Identify which cell holds the provided text, then report its (X, Y) central coordinate. 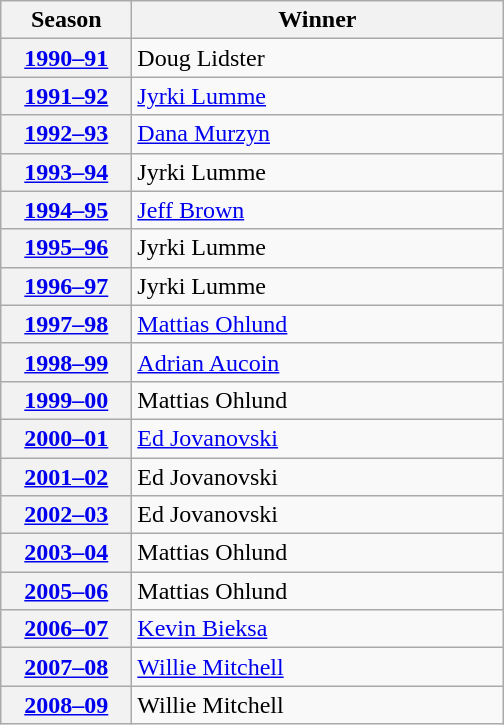
2000–01 (66, 438)
2006–07 (66, 629)
1993–94 (66, 172)
Doug Lidster (318, 58)
2003–04 (66, 553)
1998–99 (66, 362)
Winner (318, 20)
Kevin Bieksa (318, 629)
1991–92 (66, 96)
1995–96 (66, 248)
1992–93 (66, 134)
1994–95 (66, 210)
2002–03 (66, 515)
1990–91 (66, 58)
Season (66, 20)
Adrian Aucoin (318, 362)
1996–97 (66, 286)
2008–09 (66, 705)
Dana Murzyn (318, 134)
1997–98 (66, 324)
Jeff Brown (318, 210)
2001–02 (66, 477)
1999–00 (66, 400)
2007–08 (66, 667)
2005–06 (66, 591)
